Capture the cell that displays the provided text and extract its (x, y) central coordinate. 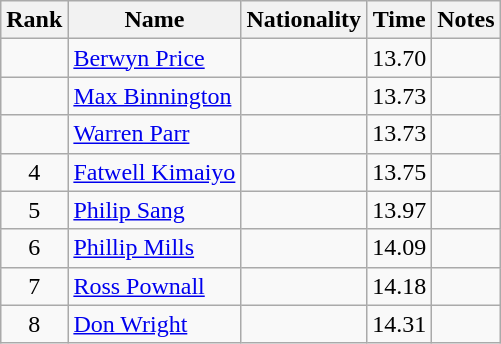
Max Binnington (154, 96)
Notes (466, 20)
Fatwell Kimaiyo (154, 172)
Warren Parr (154, 134)
6 (34, 248)
4 (34, 172)
Rank (34, 20)
14.18 (400, 286)
Philip Sang (154, 210)
Time (400, 20)
Ross Pownall (154, 286)
13.70 (400, 58)
13.97 (400, 210)
14.31 (400, 324)
Nationality (304, 20)
8 (34, 324)
Name (154, 20)
14.09 (400, 248)
Don Wright (154, 324)
7 (34, 286)
Berwyn Price (154, 58)
Phillip Mills (154, 248)
13.75 (400, 172)
5 (34, 210)
